Output the [x, y] coordinate of the center of the cell containing the given text.  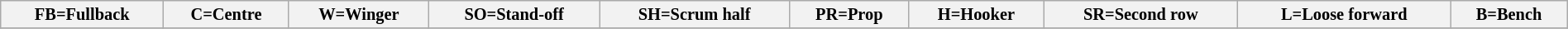
W=Winger [359, 14]
SR=Second row [1141, 14]
SH=Scrum half [695, 14]
H=Hooker [976, 14]
B=Bench [1508, 14]
FB=Fullback [83, 14]
C=Centre [227, 14]
L=Loose forward [1345, 14]
SO=Stand-off [514, 14]
PR=Prop [849, 14]
